Find where the given text appears and provide that cell's center as [x, y] coordinate. 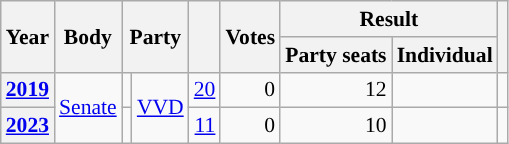
20 [205, 90]
Individual [445, 55]
10 [336, 126]
Body [88, 36]
Votes [250, 36]
2023 [28, 126]
Party [156, 36]
Party seats [336, 55]
VVD [160, 108]
2019 [28, 90]
Year [28, 36]
Result [389, 19]
12 [336, 90]
Senate [88, 108]
11 [205, 126]
